Pinpoint the cell where the given text exists, returning its (X, Y) midpoint coordinate. 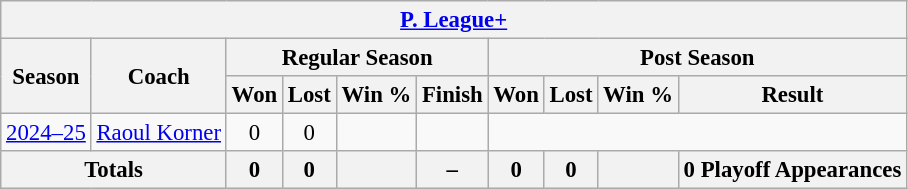
Coach (158, 76)
– (452, 170)
P. League+ (454, 20)
Regular Season (357, 58)
Totals (114, 170)
Post Season (698, 58)
2024–25 (46, 133)
Result (792, 95)
Season (46, 76)
Finish (452, 95)
Raoul Korner (158, 133)
0 Playoff Appearances (792, 170)
